Pinpoint the cell where the given text exists, returning its (x, y) midpoint coordinate. 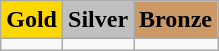
Silver (98, 20)
Bronze (176, 20)
Gold (32, 20)
